Extract the [x, y] coordinate from the center of the cell holding the provided text.  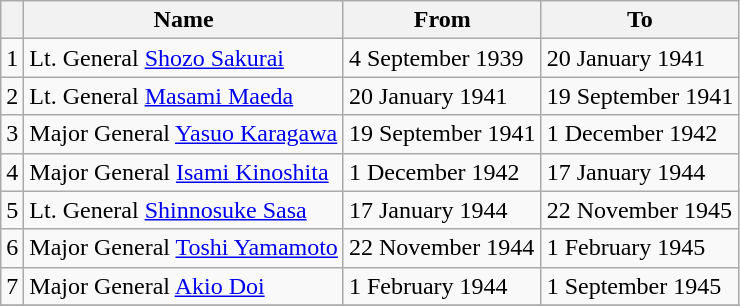
Lt. General Shozo Sakurai [184, 58]
1 September 1945 [640, 286]
1 February 1944 [442, 286]
7 [12, 286]
6 [12, 248]
To [640, 20]
5 [12, 210]
22 November 1945 [640, 210]
Major General Toshi Yamamoto [184, 248]
4 [12, 172]
3 [12, 134]
Major General Yasuo Karagawa [184, 134]
2 [12, 96]
Major General Akio Doi [184, 286]
Lt. General Shinnosuke Sasa [184, 210]
1 February 1945 [640, 248]
From [442, 20]
4 September 1939 [442, 58]
Name [184, 20]
22 November 1944 [442, 248]
Lt. General Masami Maeda [184, 96]
1 [12, 58]
Major General Isami Kinoshita [184, 172]
